Extract the [x, y] coordinate from the center of the cell holding the provided text.  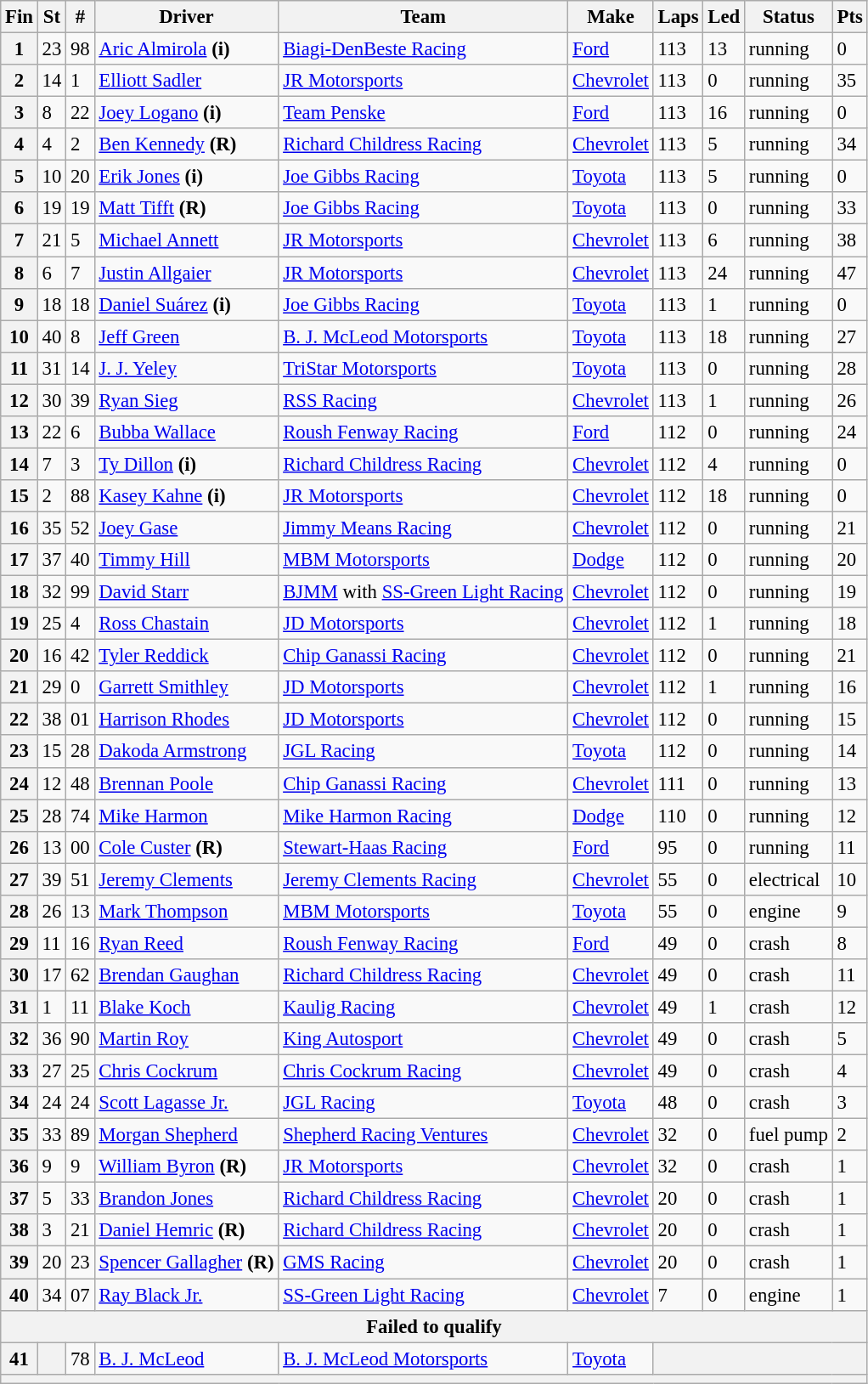
Brendan Gaughan [187, 975]
Chris Cockrum Racing [423, 1071]
74 [80, 816]
Joey Gase [187, 528]
Laps [678, 17]
Kaulig Racing [423, 1007]
Team Penske [423, 113]
Jeremy Clements [187, 879]
01 [80, 720]
Brandon Jones [187, 1199]
Jeff Green [187, 336]
Mike Harmon [187, 816]
Justin Allgaier [187, 273]
J. J. Yeley [187, 368]
David Starr [187, 592]
William Byron (R) [187, 1167]
SS-Green Light Racing [423, 1295]
# [80, 17]
Make [611, 17]
Ben Kennedy (R) [187, 144]
Cole Custer (R) [187, 847]
Aric Almirola (i) [187, 49]
95 [678, 847]
Martin Roy [187, 1039]
Daniel Suárez (i) [187, 304]
89 [80, 1135]
07 [80, 1295]
Mike Harmon Racing [423, 816]
Scott Lagasse Jr. [187, 1103]
Led [724, 17]
Ryan Reed [187, 943]
Timmy Hill [187, 560]
Fin [20, 17]
90 [80, 1039]
St [51, 17]
fuel pump [789, 1135]
Mark Thompson [187, 912]
Michael Annett [187, 240]
Chris Cockrum [187, 1071]
Brennan Poole [187, 783]
52 [80, 528]
Elliott Sadler [187, 81]
Jimmy Means Racing [423, 528]
King Autosport [423, 1039]
B. J. McLeod [187, 1359]
electrical [789, 879]
41 [20, 1359]
Jeremy Clements Racing [423, 879]
Joey Logano (i) [187, 113]
Bubba Wallace [187, 432]
TriStar Motorsports [423, 368]
111 [678, 783]
51 [80, 879]
Ross Chastain [187, 624]
99 [80, 592]
Failed to qualify [434, 1326]
88 [80, 496]
Pts [849, 17]
62 [80, 975]
Garrett Smithley [187, 687]
Team [423, 17]
Ty Dillon (i) [187, 464]
Ryan Sieg [187, 400]
Dakoda Armstrong [187, 752]
Shepherd Racing Ventures [423, 1135]
Erik Jones (i) [187, 177]
110 [678, 816]
Status [789, 17]
Biagi-DenBeste Racing [423, 49]
78 [80, 1359]
BJMM with SS-Green Light Racing [423, 592]
Daniel Hemric (R) [187, 1231]
Harrison Rhodes [187, 720]
Matt Tifft (R) [187, 208]
Driver [187, 17]
RSS Racing [423, 400]
Spencer Gallagher (R) [187, 1263]
Kasey Kahne (i) [187, 496]
00 [80, 847]
Morgan Shepherd [187, 1135]
47 [849, 273]
GMS Racing [423, 1263]
98 [80, 49]
Ray Black Jr. [187, 1295]
Stewart-Haas Racing [423, 847]
Tyler Reddick [187, 656]
42 [80, 656]
Blake Koch [187, 1007]
